Search for the cell housing the specified text and yield its (X, Y) center coordinate. 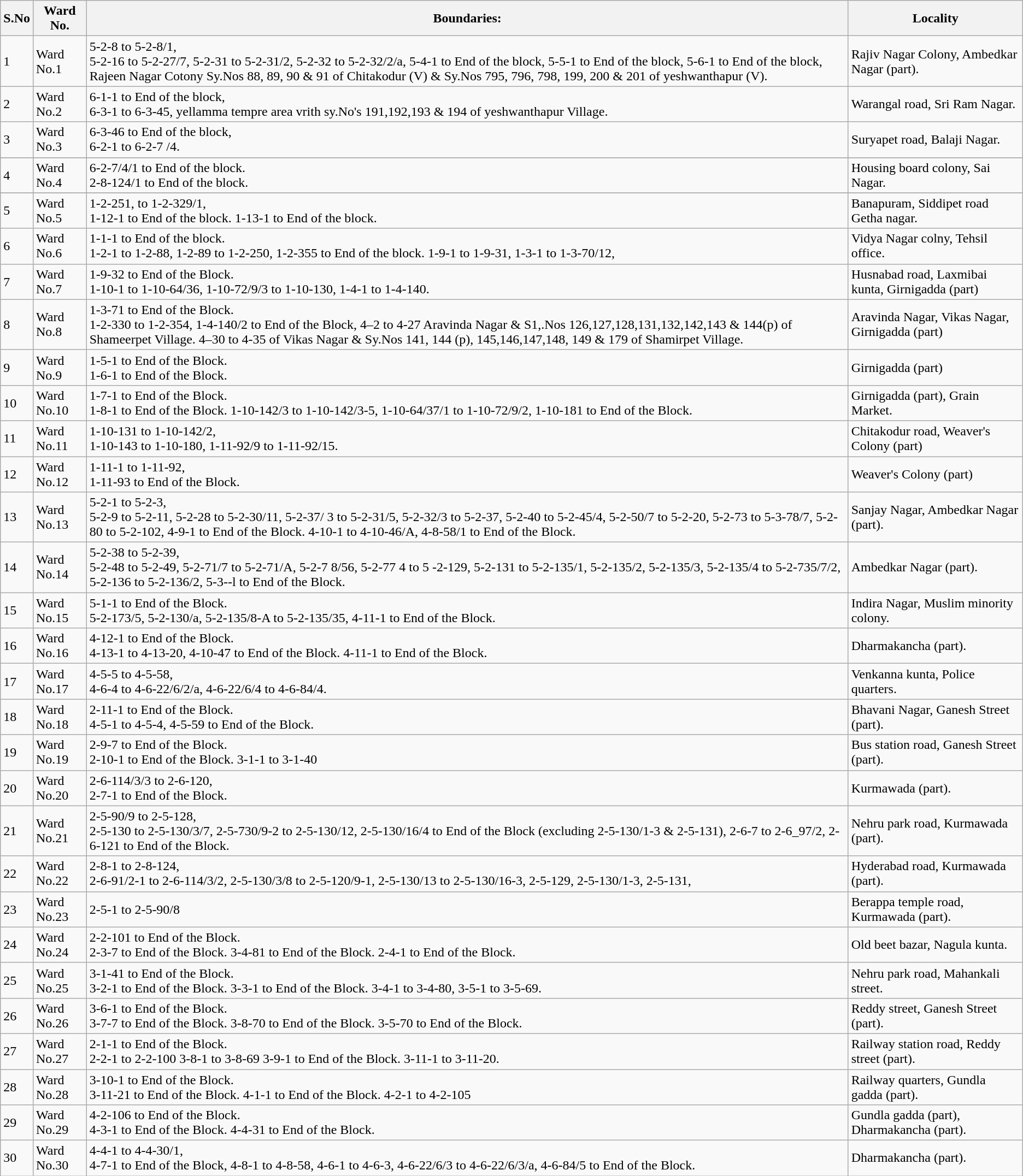
1-9-32 to End of the Block.1-10-1 to 1-10-64/36, 1-10-72/9/3 to 1-10-130, 1-4-1 to 1-4-140. (467, 282)
Ward No.8 (60, 324)
Reddy street, Ganesh Street (part). (936, 1016)
Old beet bazar, Nagula kunta. (936, 945)
4-2-106 to End of the Block.4-3-1 to End of the Block. 4-4-31 to End of the Block. (467, 1123)
8 (17, 324)
10 (17, 403)
Ward No.9 (60, 367)
2-9-7 to End of the Block.2-10-1 to End of the Block. 3-1-1 to 3-1-40 (467, 753)
11 (17, 438)
9 (17, 367)
Ward No.16 (60, 646)
Railway station road, Reddy street (part). (936, 1051)
Housing board colony, Sai Nagar. (936, 175)
Chitakodur road, Weaver's Colony (part) (936, 438)
15 (17, 611)
Ward No.17 (60, 682)
Ward No.5 (60, 211)
Ward No.1 (60, 61)
Girnigadda (part), Grain Market. (936, 403)
24 (17, 945)
Berappa temple road, Kurmawada (part). (936, 909)
Ward No.28 (60, 1087)
Ward No.18 (60, 717)
Husnabad road, Laxmibai kunta, Girnigadda (part) (936, 282)
Boundaries: (467, 19)
4-5-5 to 4-5-58,4-6-4 to 4-6-22/6/2/a, 4-6-22/6/4 to 4-6-84/4. (467, 682)
Ward No.27 (60, 1051)
Banapuram, Siddipet road Getha nagar. (936, 211)
16 (17, 646)
2-6-114/3/3 to 2-6-120,2-7-1 to End of the Block. (467, 788)
Ward No.20 (60, 788)
22 (17, 874)
Vidya Nagar colny, Tehsil office. (936, 246)
2-2-101 to End of the Block.2-3-7 to End of the Block. 3-4-81 to End of the Block. 2-4-1 to End of the Block. (467, 945)
7 (17, 282)
29 (17, 1123)
Ward No.12 (60, 474)
Girnigadda (part) (936, 367)
2-8-1 to 2-8-124,2-6-91/2-1 to 2-6-114/3/2, 2-5-130/3/8 to 2-5-120/9-1, 2-5-130/13 to 2-5-130/16-3, 2-5-129, 2-5-130/1-3, 2-5-131, (467, 874)
Venkanna kunta, Police quarters. (936, 682)
14 (17, 568)
Ward No.7 (60, 282)
25 (17, 980)
2-11-1 to End of the Block.4-5-1 to 4-5-4, 4-5-59 to End of the Block. (467, 717)
Weaver's Colony (part) (936, 474)
Nehru park road, Mahankali street. (936, 980)
20 (17, 788)
2-1-1 to End of the Block.2-2-1 to 2-2-100 3-8-1 to 3-8-69 3-9-1 to End of the Block. 3-11-1 to 3-11-20. (467, 1051)
Locality (936, 19)
Ward No.15 (60, 611)
Ward No.3 (60, 140)
13 (17, 517)
Ward No.13 (60, 517)
18 (17, 717)
3-10-1 to End of the Block.3-11-21 to End of the Block. 4-1-1 to End of the Block. 4-2-1 to 4-2-105 (467, 1087)
Ward No.6 (60, 246)
Indira Nagar, Muslim minority colony. (936, 611)
Bus station road, Ganesh Street (part). (936, 753)
Ambedkar Nagar (part). (936, 568)
3-1-41 to End of the Block.3-2-1 to End of the Block. 3-3-1 to End of the Block. 3-4-1 to 3-4-80, 3-5-1 to 3-5-69. (467, 980)
Ward No.25 (60, 980)
4-4-1 to 4-4-30/1,4-7-1 to End of the Block, 4-8-1 to 4-8-58, 4-6-1 to 4-6-3, 4-6-22/6/3 to 4-6-22/6/3/a, 4-6-84/5 to End of the Block. (467, 1158)
30 (17, 1158)
Ward No.29 (60, 1123)
2 (17, 104)
Suryapet road, Balaji Nagar. (936, 140)
Ward No.10 (60, 403)
Ward No.24 (60, 945)
3-6-1 to End of the Block.3-7-7 to End of the Block. 3-8-70 to End of the Block. 3-5-70 to End of the Block. (467, 1016)
26 (17, 1016)
Warangal road, Sri Ram Nagar. (936, 104)
Aravinda Nagar, Vikas Nagar, Girnigadda (part) (936, 324)
1-5-1 to End of the Block.1-6-1 to End of the Block. (467, 367)
Ward No.4 (60, 175)
6-3-46 to End of the block,6-2-1 to 6-2-7 /4. (467, 140)
1-2-251, to 1-2-329/1,1-12-1 to End of the block. 1-13-1 to End of the block. (467, 211)
1-11-1 to 1-11-92,1-11-93 to End of the Block. (467, 474)
Ward No.22 (60, 874)
4-12-1 to End of the Block.4-13-1 to 4-13-20, 4-10-47 to End of the Block. 4-11-1 to End of the Block. (467, 646)
3 (17, 140)
Rajiv Nagar Colony, Ambedkar Nagar (part). (936, 61)
Ward No.14 (60, 568)
Nehru park road, Kurmawada (part). (936, 831)
Bhavani Nagar, Ganesh Street (part). (936, 717)
Ward No.19 (60, 753)
6-1-1 to End of the block,6-3-1 to 6-3-45, yellamma tempre area vrith sy.No's 191,192,193 & 194 of yeshwanthapur Village. (467, 104)
23 (17, 909)
Railway quarters, Gundla gadda (part). (936, 1087)
Sanjay Nagar, Ambedkar Nagar (part). (936, 517)
1-7-1 to End of the Block.1-8-1 to End of the Block. 1-10-142/3 to 1-10-142/3-5, 1-10-64/37/1 to 1-10-72/9/2, 1-10-181 to End of the Block. (467, 403)
2-5-1 to 2-5-90/8 (467, 909)
Gundla gadda (part), Dharmakancha (part). (936, 1123)
Kurmawada (part). (936, 788)
27 (17, 1051)
1-10-131 to 1-10-142/2,1-10-143 to 1-10-180, 1-11-92/9 to 1-11-92/15. (467, 438)
17 (17, 682)
Ward No. (60, 19)
Ward No.26 (60, 1016)
21 (17, 831)
4 (17, 175)
5 (17, 211)
1-1-1 to End of the block.1-2-1 to 1-2-88, 1-2-89 to 1-2-250, 1-2-355 to End of the block. 1-9-1 to 1-9-31, 1-3-1 to 1-3-70/12, (467, 246)
Ward No.21 (60, 831)
28 (17, 1087)
5-1-1 to End of the Block.5-2-173/5, 5-2-130/a, 5-2-135/8-A to 5-2-135/35, 4-11-1 to End of the Block. (467, 611)
12 (17, 474)
Ward No.30 (60, 1158)
19 (17, 753)
6 (17, 246)
S.No (17, 19)
Ward No.23 (60, 909)
Ward No.11 (60, 438)
6-2-7/4/1 to End of the block.2-8-124/1 to End of the block. (467, 175)
Ward No.2 (60, 104)
1 (17, 61)
Hyderabad road, Kurmawada (part). (936, 874)
